Find where the given text appears and provide that cell's center as (X, Y) coordinate. 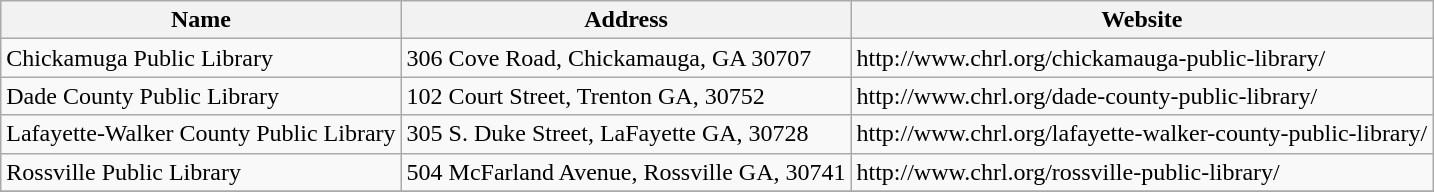
Address (626, 20)
http://www.chrl.org/chickamauga-public-library/ (1142, 58)
http://www.chrl.org/rossville-public-library/ (1142, 172)
Dade County Public Library (201, 96)
Rossville Public Library (201, 172)
305 S. Duke Street, LaFayette GA, 30728 (626, 134)
102 Court Street, Trenton GA, 30752 (626, 96)
Name (201, 20)
306 Cove Road, Chickamauga, GA 30707 (626, 58)
Chickamuga Public Library (201, 58)
Lafayette-Walker County Public Library (201, 134)
504 McFarland Avenue, Rossville GA, 30741 (626, 172)
http://www.chrl.org/lafayette-walker-county-public-library/ (1142, 134)
http://www.chrl.org/dade-county-public-library/ (1142, 96)
Website (1142, 20)
